Identify which cell holds the provided text, then report its [x, y] central coordinate. 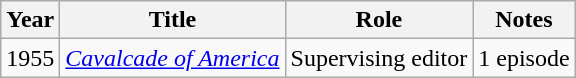
1 episode [524, 58]
Title [172, 20]
Supervising editor [379, 58]
Role [379, 20]
Cavalcade of America [172, 58]
Year [30, 20]
Notes [524, 20]
1955 [30, 58]
